For the text-containing cell, return its midpoint in (x, y) coordinate format. 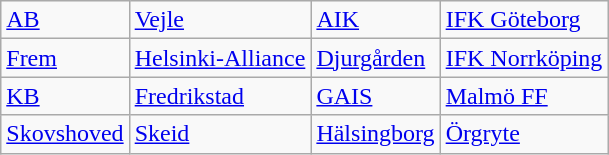
Skovshoved (65, 134)
Fredrikstad (220, 96)
Djurgården (376, 58)
KB (65, 96)
Skeid (220, 134)
Malmö FF (524, 96)
Helsinki-Alliance (220, 58)
GAIS (376, 96)
IFK Norrköping (524, 58)
Hälsingborg (376, 134)
Örgryte (524, 134)
Frem (65, 58)
IFK Göteborg (524, 20)
AIK (376, 20)
AB (65, 20)
Vejle (220, 20)
